Find where the given text appears and provide that cell's center as [X, Y] coordinate. 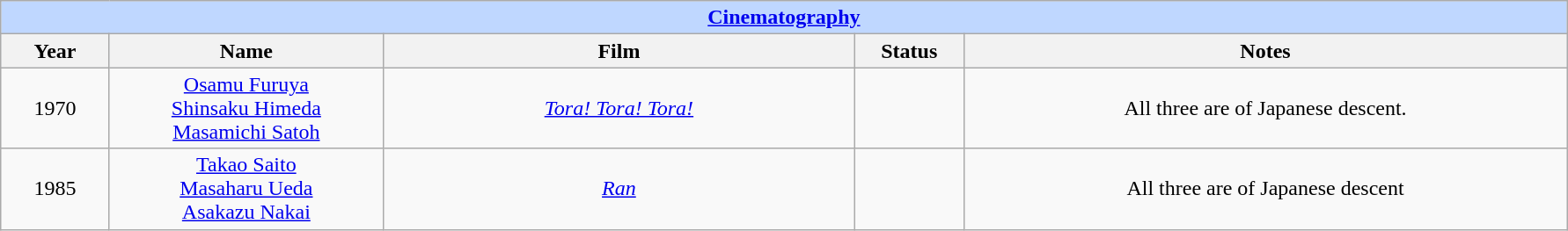
Film [619, 51]
Cinematography [784, 18]
1970 [55, 108]
All three are of Japanese descent [1265, 189]
Ran [619, 189]
Name [246, 51]
Status [909, 51]
Year [55, 51]
Notes [1265, 51]
Tora! Tora! Tora! [619, 108]
Osamu FuruyaShinsaku HimedaMasamichi Satoh [246, 108]
All three are of Japanese descent. [1265, 108]
Takao SaitoMasaharu UedaAsakazu Nakai [246, 189]
1985 [55, 189]
